Extract the (x, y) coordinate from the center of the cell holding the provided text.  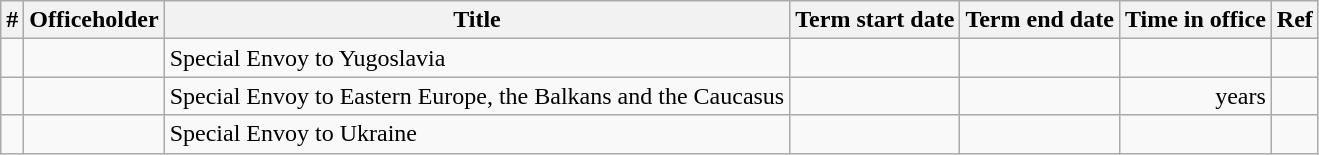
Officeholder (94, 20)
Term end date (1040, 20)
years (1195, 96)
Term start date (875, 20)
Time in office (1195, 20)
Special Envoy to Yugoslavia (477, 58)
Title (477, 20)
Special Envoy to Ukraine (477, 134)
Ref (1294, 20)
Special Envoy to Eastern Europe, the Balkans and the Caucasus (477, 96)
# (12, 20)
